Provide the [X, Y] coordinate of the cell's center where the given text is located.  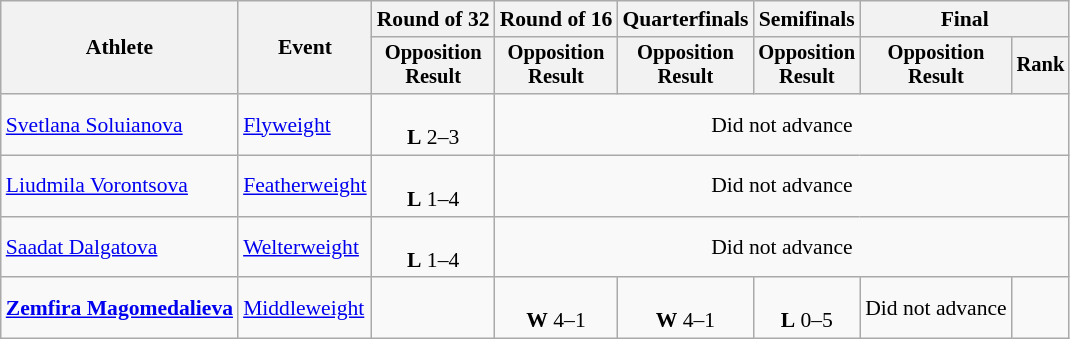
Flyweight [305, 124]
Zemfira Magomedalieva [120, 308]
Rank [1041, 66]
Semifinals [806, 19]
Final [964, 19]
Liudmila Vorontsova [120, 186]
Event [305, 48]
Round of 16 [556, 19]
Middleweight [305, 308]
Quarterfinals [685, 19]
Welterweight [305, 248]
Svetlana Soluianova [120, 124]
Athlete [120, 48]
Saadat Dalgatova [120, 248]
L 2–3 [434, 124]
Featherweight [305, 186]
Round of 32 [434, 19]
L 0–5 [806, 308]
